Provide the [X, Y] coordinate of the cell's center where the given text is located.  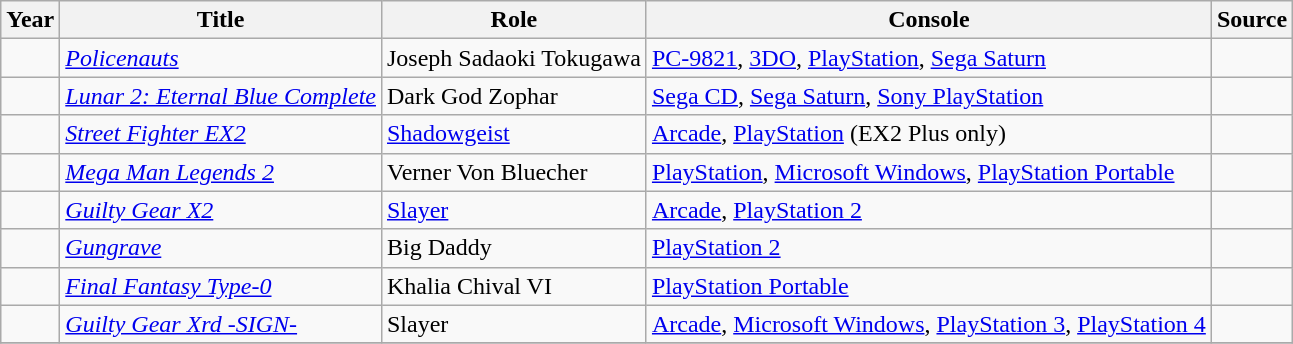
Arcade, PlayStation (EX2 Plus only) [928, 134]
Guilty Gear Xrd -SIGN- [221, 324]
PlayStation 2 [928, 248]
Source [1252, 20]
Sega CD, Sega Saturn, Sony PlayStation [928, 96]
Role [514, 20]
Year [30, 20]
Joseph Sadaoki Tokugawa [514, 58]
Guilty Gear X2 [221, 210]
Title [221, 20]
Street Fighter EX2 [221, 134]
Shadowgeist [514, 134]
Mega Man Legends 2 [221, 172]
Arcade, Microsoft Windows, PlayStation 3, PlayStation 4 [928, 324]
Policenauts [221, 58]
Big Daddy [514, 248]
PlayStation Portable [928, 286]
Dark God Zophar [514, 96]
PC-9821, 3DO, PlayStation, Sega Saturn [928, 58]
Arcade, PlayStation 2 [928, 210]
Khalia Chival VI [514, 286]
Final Fantasy Type-0 [221, 286]
Lunar 2: Eternal Blue Complete [221, 96]
PlayStation, Microsoft Windows, PlayStation Portable [928, 172]
Gungrave [221, 248]
Console [928, 20]
Verner Von Bluecher [514, 172]
